Find where the given text appears and provide that cell's center as [X, Y] coordinate. 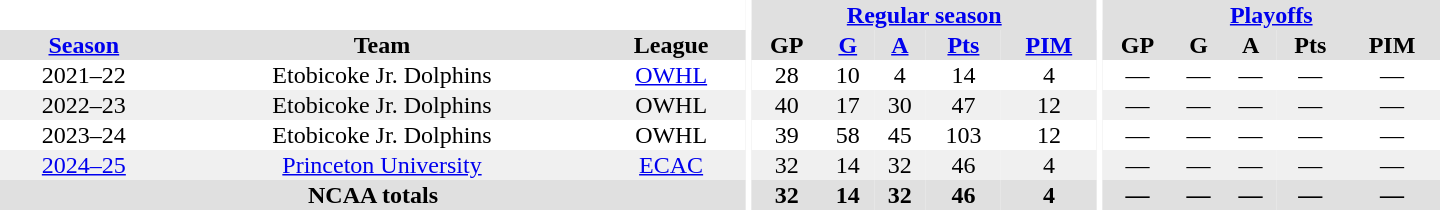
Princeton University [382, 165]
2022–23 [84, 105]
Season [84, 45]
45 [900, 135]
2024–25 [84, 165]
58 [848, 135]
17 [848, 105]
League [671, 45]
39 [787, 135]
10 [848, 75]
2023–24 [84, 135]
2021–22 [84, 75]
40 [787, 105]
NCAA totals [373, 195]
ECAC [671, 165]
Team [382, 45]
103 [964, 135]
30 [900, 105]
Regular season [924, 15]
47 [964, 105]
28 [787, 75]
Playoffs [1271, 15]
